Identify which cell holds the provided text, then report its [X, Y] central coordinate. 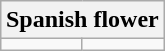
Spanish flower [82, 20]
